Provide the [X, Y] coordinate of the cell's center where the given text is located.  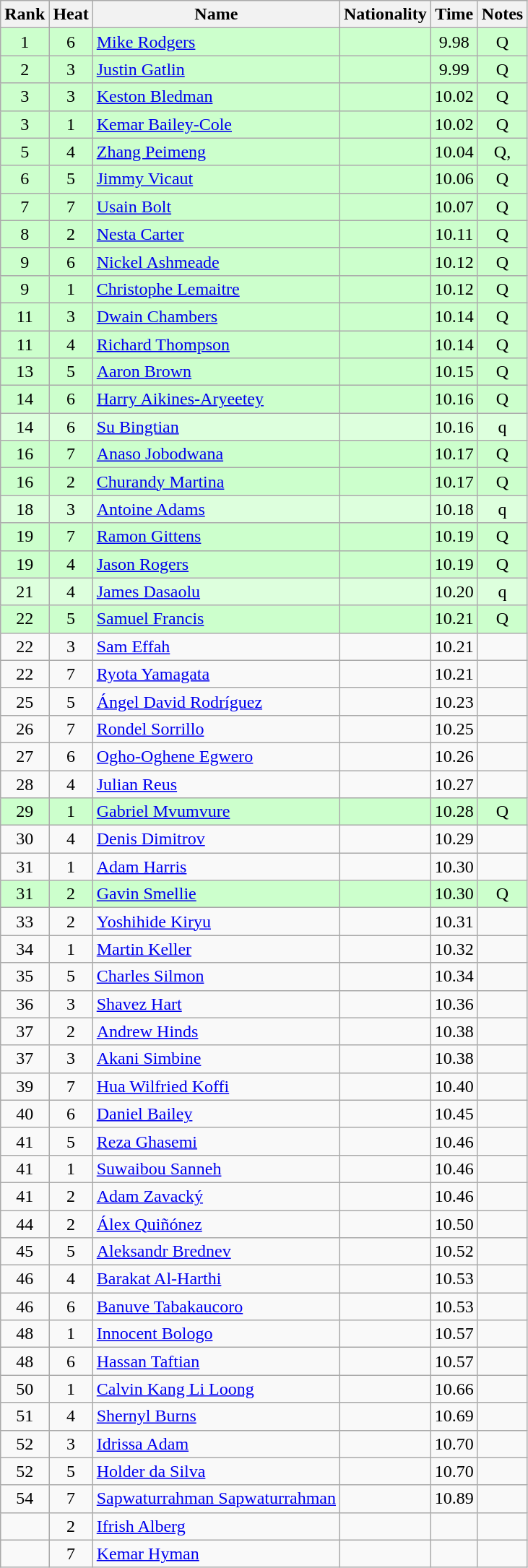
Idrissa Adam [216, 1444]
18 [25, 509]
10.11 [454, 234]
Antoine Adams [216, 509]
10.18 [454, 509]
Name [216, 14]
Ifrish Alberg [216, 1526]
10.69 [454, 1416]
8 [25, 234]
Sam Effah [216, 646]
Harry Aikines-Aryeetey [216, 399]
40 [25, 1114]
10.40 [454, 1086]
10.04 [454, 152]
Ángel David Rodríguez [216, 701]
10.20 [454, 592]
10.29 [454, 839]
10.52 [454, 1252]
Gavin Smellie [216, 894]
Zhang Peimeng [216, 152]
Gabriel Mvumvure [216, 812]
Álex Quiñónez [216, 1224]
Adam Zavacký [216, 1196]
Notes [502, 14]
29 [25, 812]
10.66 [454, 1389]
30 [25, 839]
Aleksandr Brednev [216, 1252]
Sapwaturrahman Sapwaturrahman [216, 1499]
Calvin Kang Li Loong [216, 1389]
Akani Simbine [216, 1059]
Denis Dimitrov [216, 839]
44 [25, 1224]
27 [25, 756]
Keston Bledman [216, 97]
10.06 [454, 179]
Time [454, 14]
10.27 [454, 784]
James Dasaolu [216, 592]
28 [25, 784]
Charles Silmon [216, 976]
10.25 [454, 729]
Mike Rodgers [216, 42]
39 [25, 1086]
Suwaibou Sanneh [216, 1169]
26 [25, 729]
Rondel Sorrillo [216, 729]
Shernyl Burns [216, 1416]
Banuve Tabakaucoro [216, 1307]
10.50 [454, 1224]
Kemar Hyman [216, 1554]
9.98 [454, 42]
51 [25, 1416]
Dwain Chambers [216, 316]
Su Bingtian [216, 427]
Jimmy Vicaut [216, 179]
50 [25, 1389]
Ryota Yamagata [216, 674]
Ramon Gittens [216, 537]
Yoshihide Kiryu [216, 922]
45 [25, 1252]
Julian Reus [216, 784]
Daniel Bailey [216, 1114]
Hassan Taftian [216, 1361]
Christophe Lemaitre [216, 289]
21 [25, 592]
35 [25, 976]
9.99 [454, 69]
25 [25, 701]
Heat [71, 14]
10.07 [454, 207]
Holder da Silva [216, 1471]
Innocent Bologo [216, 1334]
Ogho-Oghene Egwero [216, 756]
Jason Rogers [216, 564]
10.31 [454, 922]
Andrew Hinds [216, 1031]
Nesta Carter [216, 234]
Shavez Hart [216, 1004]
54 [25, 1499]
Hua Wilfried Koffi [216, 1086]
10.15 [454, 372]
Adam Harris [216, 867]
Rank [25, 14]
Anaso Jobodwana [216, 454]
Richard Thompson [216, 345]
Usain Bolt [216, 207]
Nickel Ashmeade [216, 261]
10.32 [454, 949]
Justin Gatlin [216, 69]
Barakat Al-Harthi [216, 1279]
10.23 [454, 701]
10.28 [454, 812]
Kemar Bailey-Cole [216, 124]
Nationality [386, 14]
10.45 [454, 1114]
13 [25, 372]
Aaron Brown [216, 372]
Martin Keller [216, 949]
34 [25, 949]
Samuel Francis [216, 619]
36 [25, 1004]
10.36 [454, 1004]
Q, [502, 152]
10.26 [454, 756]
10.34 [454, 976]
Reza Ghasemi [216, 1141]
Churandy Martina [216, 482]
33 [25, 922]
10.89 [454, 1499]
